Pinpoint the cell where the given text exists, returning its [X, Y] midpoint coordinate. 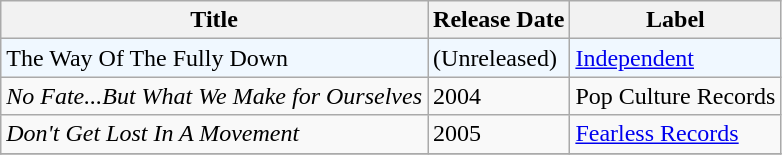
The Way Of The Fully Down [214, 58]
Label [676, 20]
Pop Culture Records [676, 96]
Title [214, 20]
2005 [499, 134]
No Fate...But What We Make for Ourselves [214, 96]
(Unreleased) [499, 58]
Don't Get Lost In A Movement [214, 134]
Release Date [499, 20]
Fearless Records [676, 134]
Independent [676, 58]
2004 [499, 96]
